From the cell containing the given text, extract its center point as [X, Y] coordinate. 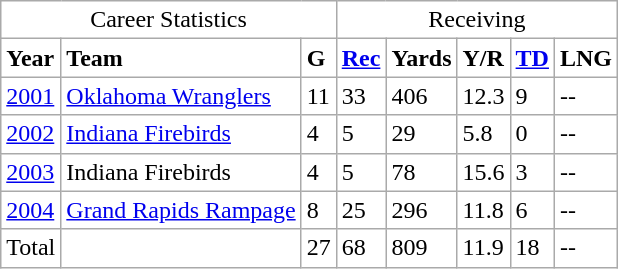
25 [361, 210]
3 [532, 172]
33 [361, 96]
LNG [586, 58]
Year [31, 58]
2002 [31, 134]
Oklahoma Wranglers [181, 96]
29 [422, 134]
11 [318, 96]
Career Statistics [168, 20]
TD [532, 58]
2001 [31, 96]
15.6 [484, 172]
8 [318, 210]
809 [422, 248]
296 [422, 210]
G [318, 58]
9 [532, 96]
18 [532, 248]
68 [361, 248]
Total [31, 248]
12.3 [484, 96]
27 [318, 248]
2003 [31, 172]
2004 [31, 210]
78 [422, 172]
Receiving [476, 20]
Y/R [484, 58]
6 [532, 210]
406 [422, 96]
Yards [422, 58]
Rec [361, 58]
5.8 [484, 134]
Grand Rapids Rampage [181, 210]
Team [181, 58]
11.8 [484, 210]
0 [532, 134]
11.9 [484, 248]
